Detect which cell encompasses the target text, then output its [x, y] center coordinate. 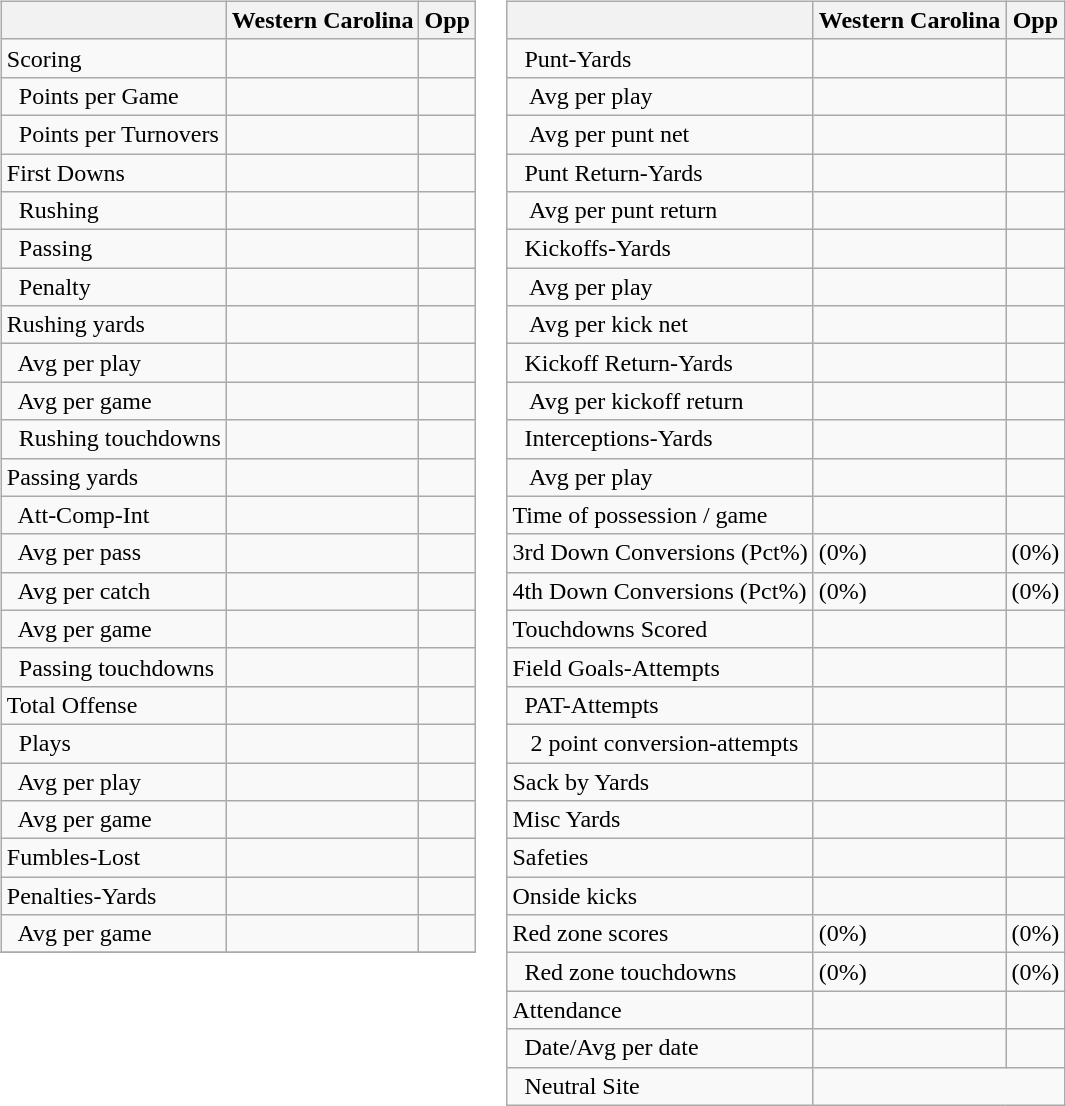
Rushing [114, 211]
Avg per punt net [660, 134]
Kickoff Return-Yards [660, 363]
Scoring [114, 58]
Field Goals-Attempts [660, 667]
Avg per kickoff return [660, 401]
Rushing yards [114, 325]
Time of possession / game [660, 515]
Points per Game [114, 96]
Att-Comp-Int [114, 515]
Punt Return-Yards [660, 173]
Red zone touchdowns [660, 972]
Attendance [660, 1010]
Misc Yards [660, 820]
Plays [114, 743]
Total Offense [114, 705]
Penalties-Yards [114, 896]
Passing [114, 249]
Avg per punt return [660, 211]
4th Down Conversions (Pct%) [660, 591]
Punt-Yards [660, 58]
2 point conversion-attempts [660, 743]
Avg per catch [114, 591]
Sack by Yards [660, 781]
Avg per kick net [660, 325]
Points per Turnovers [114, 134]
Penalty [114, 287]
Touchdowns Scored [660, 629]
Red zone scores [660, 934]
Passing yards [114, 477]
Safeties [660, 858]
Interceptions-Yards [660, 439]
First Downs [114, 173]
3rd Down Conversions (Pct%) [660, 553]
Onside kicks [660, 896]
PAT-Attempts [660, 705]
Kickoffs-Yards [660, 249]
Rushing touchdowns [114, 439]
Passing touchdowns [114, 667]
Date/Avg per date [660, 1048]
Neutral Site [660, 1086]
Avg per pass [114, 553]
Fumbles-Lost [114, 858]
